Search for the cell housing the specified text and yield its [x, y] center coordinate. 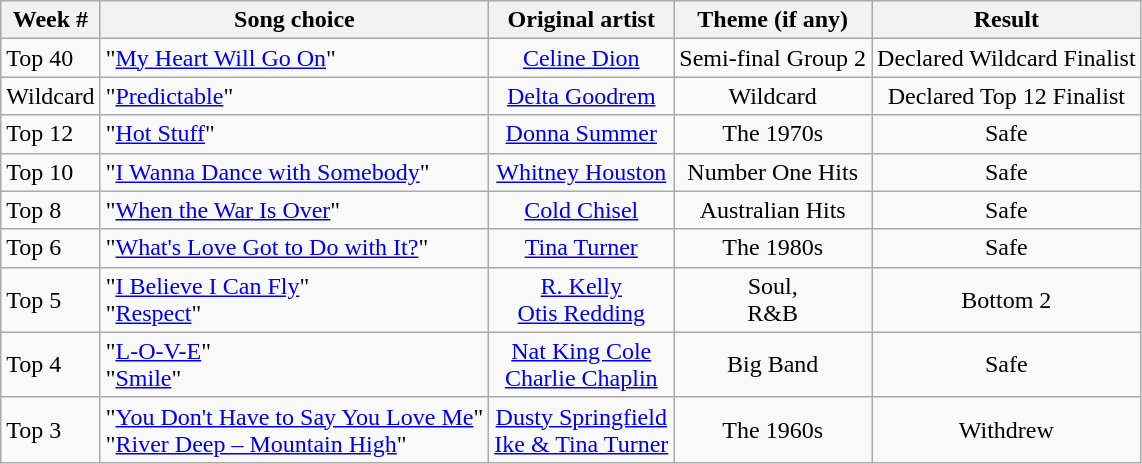
Original artist [582, 20]
The 1980s [773, 248]
Semi-final Group 2 [773, 58]
Declared Top 12 Finalist [1007, 96]
"I Believe I Can Fly""Respect" [294, 300]
Top 8 [50, 210]
Soul,R&B [773, 300]
"Hot Stuff" [294, 134]
Big Band [773, 364]
Top 5 [50, 300]
Celine Dion [582, 58]
Top 3 [50, 430]
Whitney Houston [582, 172]
Tina Turner [582, 248]
Top 12 [50, 134]
Top 6 [50, 248]
"L-O-V-E""Smile" [294, 364]
Top 40 [50, 58]
Donna Summer [582, 134]
"What's Love Got to Do with It?" [294, 248]
R. KellyOtis Redding [582, 300]
Nat King ColeCharlie Chaplin [582, 364]
The 1970s [773, 134]
Declared Wildcard Finalist [1007, 58]
Cold Chisel [582, 210]
"Predictable" [294, 96]
Result [1007, 20]
Top 4 [50, 364]
Week # [50, 20]
"I Wanna Dance with Somebody" [294, 172]
Australian Hits [773, 210]
Withdrew [1007, 430]
"My Heart Will Go On" [294, 58]
Top 10 [50, 172]
Number One Hits [773, 172]
Delta Goodrem [582, 96]
"You Don't Have to Say You Love Me""River Deep – Mountain High" [294, 430]
Song choice [294, 20]
The 1960s [773, 430]
Bottom 2 [1007, 300]
"When the War Is Over" [294, 210]
Theme (if any) [773, 20]
Dusty SpringfieldIke & Tina Turner [582, 430]
